Detect which cell encompasses the target text, then output its (x, y) center coordinate. 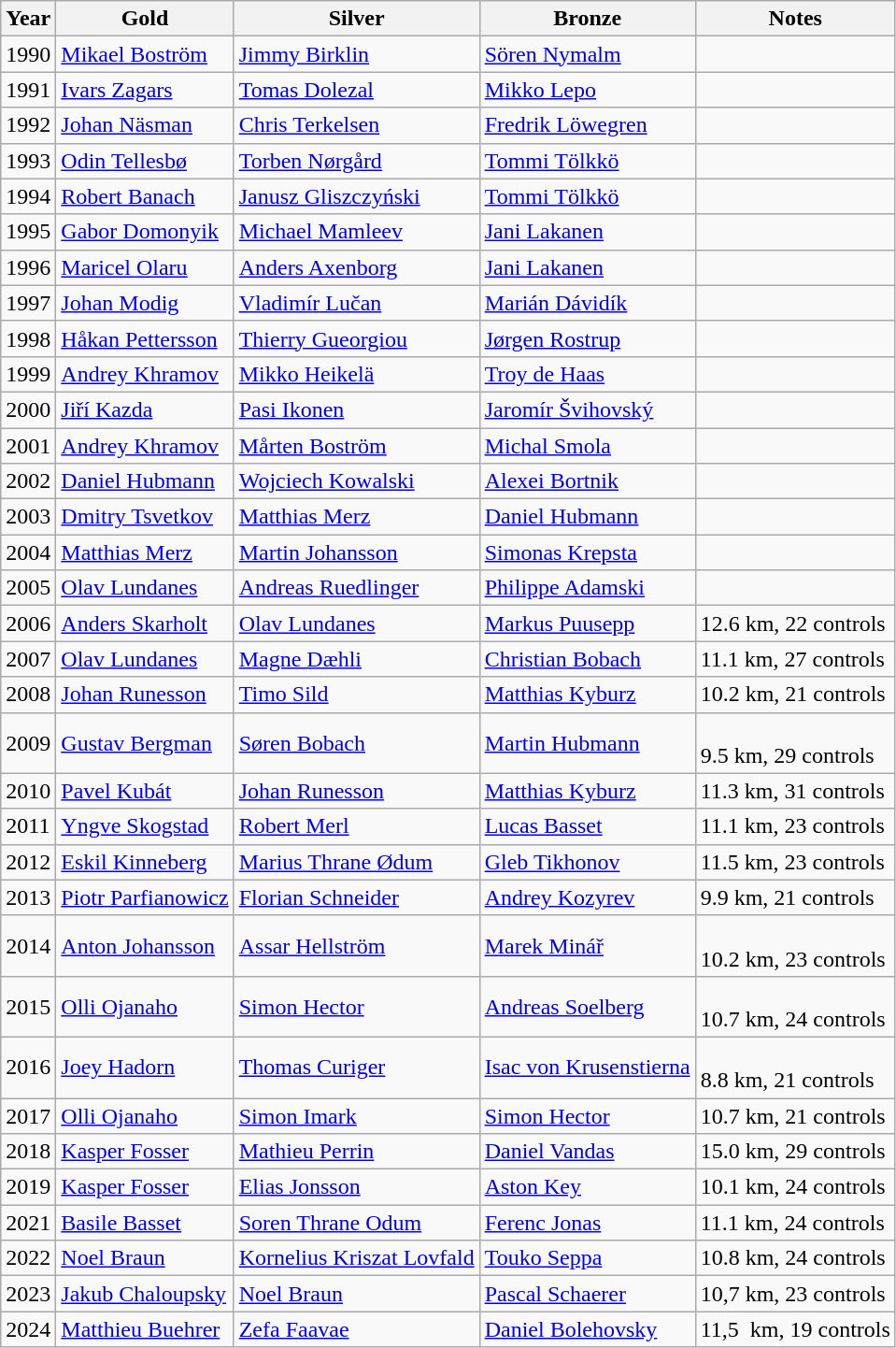
10.2 km, 23 controls (795, 946)
Ferenc Jonas (587, 1223)
1991 (28, 90)
Andreas Ruedlinger (357, 588)
Mathieu Perrin (357, 1152)
Aston Key (587, 1187)
Yngve Skogstad (145, 826)
Håkan Pettersson (145, 338)
Simon Imark (357, 1115)
Dmitry Tsvetkov (145, 517)
Marek Minář (587, 946)
Mårten Boström (357, 446)
Kornelius Kriszat Lovfald (357, 1258)
Thomas Curiger (357, 1068)
Jakub Chaloupsky (145, 1294)
2005 (28, 588)
2013 (28, 897)
Jaromír Švihovský (587, 409)
Torben Nørgård (357, 161)
Christian Bobach (587, 659)
2019 (28, 1187)
10.7 km, 24 controls (795, 1006)
Basile Basset (145, 1223)
Bronze (587, 19)
Andrey Kozyrev (587, 897)
10,7 km, 23 controls (795, 1294)
10.1 km, 24 controls (795, 1187)
Gabor Domonyik (145, 232)
Soren Thrane Odum (357, 1223)
1997 (28, 303)
Chris Terkelsen (357, 125)
Joey Hadorn (145, 1068)
Lucas Basset (587, 826)
2009 (28, 742)
Johan Modig (145, 303)
Wojciech Kowalski (357, 481)
10.7 km, 21 controls (795, 1115)
Martin Hubmann (587, 742)
2001 (28, 446)
Florian Schneider (357, 897)
1996 (28, 267)
2004 (28, 552)
Eskil Kinneberg (145, 862)
Pascal Schaerer (587, 1294)
Fredrik Löwegren (587, 125)
Mikko Lepo (587, 90)
9.5 km, 29 controls (795, 742)
15.0 km, 29 controls (795, 1152)
Ivars Zagars (145, 90)
Notes (795, 19)
2015 (28, 1006)
Jørgen Rostrup (587, 338)
Silver (357, 19)
12.6 km, 22 controls (795, 624)
2024 (28, 1329)
Daniel Vandas (587, 1152)
10.8 km, 24 controls (795, 1258)
Elias Jonsson (357, 1187)
10.2 km, 21 controls (795, 695)
Anton Johansson (145, 946)
Alexei Bortnik (587, 481)
1992 (28, 125)
Anders Axenborg (357, 267)
Odin Tellesbø (145, 161)
11.1 km, 24 controls (795, 1223)
Jimmy Birklin (357, 54)
Timo Sild (357, 695)
2012 (28, 862)
Philippe Adamski (587, 588)
2007 (28, 659)
2010 (28, 791)
2002 (28, 481)
8.8 km, 21 controls (795, 1068)
Maricel Olaru (145, 267)
2018 (28, 1152)
Michal Smola (587, 446)
Assar Hellström (357, 946)
Pavel Kubát (145, 791)
Touko Seppa (587, 1258)
11,5 km, 19 controls (795, 1329)
2017 (28, 1115)
11.1 km, 23 controls (795, 826)
1995 (28, 232)
11.3 km, 31 controls (795, 791)
Mikko Heikelä (357, 374)
Gleb Tikhonov (587, 862)
Tomas Dolezal (357, 90)
Magne Dæhli (357, 659)
Martin Johansson (357, 552)
Simonas Krepsta (587, 552)
Pasi Ikonen (357, 409)
Daniel Bolehovsky (587, 1329)
Janusz Gliszczyński (357, 196)
Matthieu Buehrer (145, 1329)
Zefa Faavae (357, 1329)
1990 (28, 54)
Troy de Haas (587, 374)
2023 (28, 1294)
2022 (28, 1258)
11.1 km, 27 controls (795, 659)
1994 (28, 196)
Robert Banach (145, 196)
Isac von Krusenstierna (587, 1068)
2000 (28, 409)
Piotr Parfianowicz (145, 897)
2008 (28, 695)
Markus Puusepp (587, 624)
Vladimír Lučan (357, 303)
2014 (28, 946)
Marián Dávidík (587, 303)
Johan Näsman (145, 125)
Gold (145, 19)
Anders Skarholt (145, 624)
Year (28, 19)
Jiří Kazda (145, 409)
2003 (28, 517)
2021 (28, 1223)
1993 (28, 161)
Robert Merl (357, 826)
2016 (28, 1068)
Gustav Bergman (145, 742)
2011 (28, 826)
2006 (28, 624)
Marius Thrane Ødum (357, 862)
Thierry Gueorgiou (357, 338)
11.5 km, 23 controls (795, 862)
Sören Nymalm (587, 54)
9.9 km, 21 controls (795, 897)
Søren Bobach (357, 742)
1999 (28, 374)
1998 (28, 338)
Andreas Soelberg (587, 1006)
Michael Mamleev (357, 232)
Mikael Boström (145, 54)
